Find where the given text appears and provide that cell's center as (X, Y) coordinate. 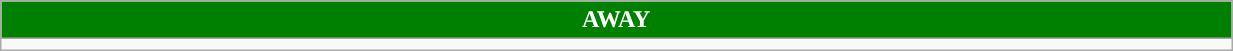
AWAY (616, 20)
